Provide the [x, y] coordinate of the cell's center where the given text is located.  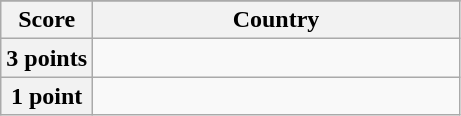
Score [47, 20]
Country [276, 20]
1 point [47, 96]
3 points [47, 58]
